Search for the cell housing the specified text and yield its [X, Y] center coordinate. 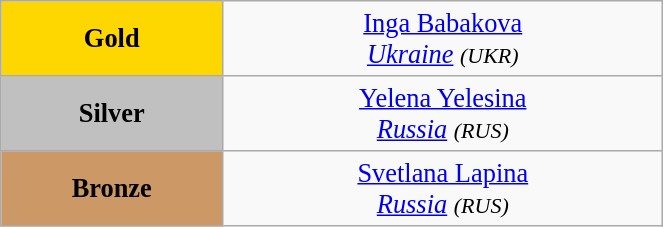
Bronze [112, 188]
Inga BabakovaUkraine (UKR) [443, 38]
Yelena YelesinaRussia (RUS) [443, 112]
Svetlana LapinaRussia (RUS) [443, 188]
Gold [112, 38]
Silver [112, 112]
